Return [X, Y] of the center of cell containing provided text 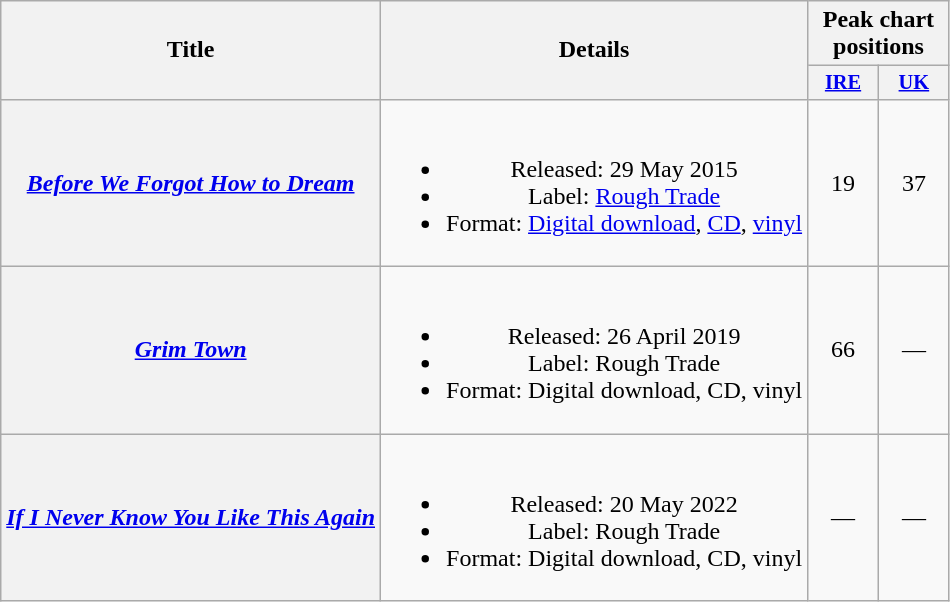
IRE [844, 83]
UK [914, 83]
Released: 29 May 2015Label: Rough TradeFormat: Digital download, CD, vinyl [594, 182]
Released: 20 May 2022Label: Rough TradeFormat: Digital download, CD, vinyl [594, 518]
Peak chart positions [879, 34]
Title [191, 50]
Released: 26 April 2019Label: Rough TradeFormat: Digital download, CD, vinyl [594, 350]
66 [844, 350]
Grim Town [191, 350]
19 [844, 182]
Details [594, 50]
37 [914, 182]
Before We Forgot How to Dream [191, 182]
If I Never Know You Like This Again [191, 518]
